Return [X, Y] of the center of cell containing provided text 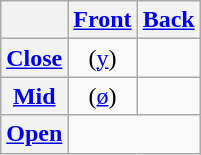
Open [34, 134]
Front [102, 20]
(ø) [102, 96]
Close [34, 58]
Back [168, 20]
(y) [102, 58]
Mid [34, 96]
